Capture the cell that displays the provided text and extract its [X, Y] central coordinate. 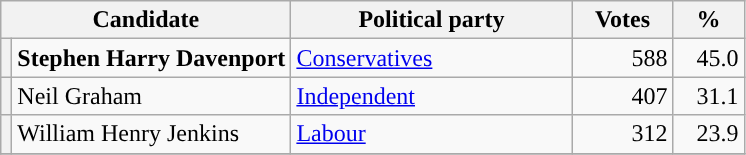
Neil Graham [152, 96]
31.1 [708, 96]
Independent [432, 96]
Candidate [146, 20]
Stephen Harry Davenport [152, 58]
Conservatives [432, 58]
23.9 [708, 134]
Labour [432, 134]
407 [622, 96]
William Henry Jenkins [152, 134]
Political party [432, 20]
% [708, 20]
588 [622, 58]
312 [622, 134]
45.0 [708, 58]
Votes [622, 20]
